Locate the cell with the specified text and output its [X, Y] center coordinate. 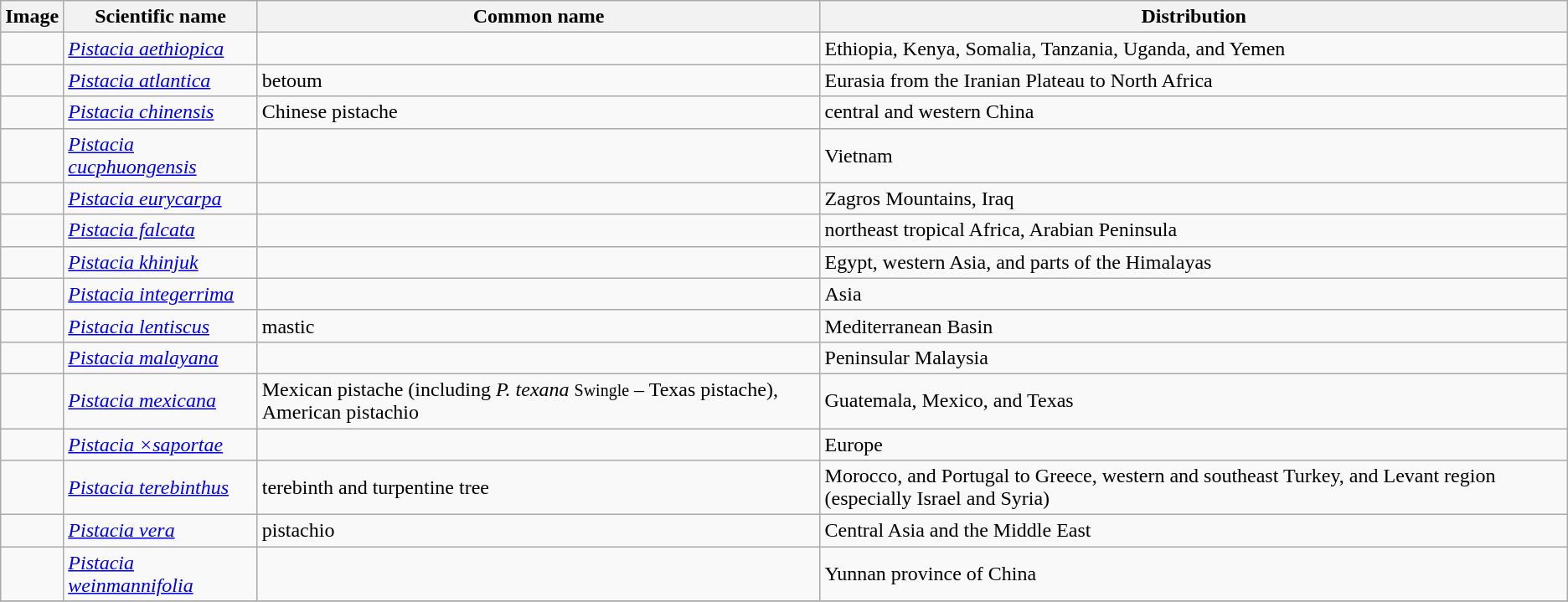
Mexican pistache (including P. texana Swingle – Texas pistache), American pistachio [539, 400]
Peninsular Malaysia [1194, 358]
Guatemala, Mexico, and Texas [1194, 400]
Pistacia cucphuongensis [161, 156]
northeast tropical Africa, Arabian Peninsula [1194, 230]
Egypt, western Asia, and parts of the Himalayas [1194, 262]
Pistacia eurycarpa [161, 198]
Ethiopia, Kenya, Somalia, Tanzania, Uganda, and Yemen [1194, 49]
Pistacia ×saportae [161, 445]
Pistacia vera [161, 531]
Pistacia malayana [161, 358]
Pistacia mexicana [161, 400]
Pistacia integerrima [161, 294]
Common name [539, 17]
Chinese pistache [539, 112]
Vietnam [1194, 156]
Pistacia khinjuk [161, 262]
Pistacia weinmannifolia [161, 574]
Pistacia lentiscus [161, 326]
betoum [539, 80]
Distribution [1194, 17]
Eurasia from the Iranian Plateau to North Africa [1194, 80]
Pistacia falcata [161, 230]
Scientific name [161, 17]
terebinth and turpentine tree [539, 487]
Zagros Mountains, Iraq [1194, 198]
Yunnan province of China [1194, 574]
pistachio [539, 531]
Pistacia chinensis [161, 112]
central and western China [1194, 112]
Central Asia and the Middle East [1194, 531]
Morocco, and Portugal to Greece, western and southeast Turkey, and Levant region (especially Israel and Syria) [1194, 487]
Asia [1194, 294]
Pistacia aethiopica [161, 49]
mastic [539, 326]
Pistacia atlantica [161, 80]
Pistacia terebinthus [161, 487]
Europe [1194, 445]
Mediterranean Basin [1194, 326]
Image [32, 17]
